From the cell containing the given text, extract its center point as [X, Y] coordinate. 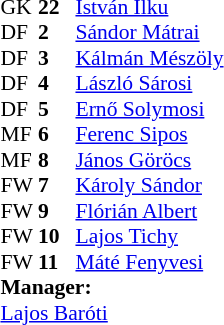
6 [57, 135]
Károly Sándor [149, 185]
Flórián Albert [149, 211]
János Göröcs [149, 160]
4 [57, 83]
Kálmán Mészöly [149, 58]
Manager: [112, 287]
9 [57, 211]
8 [57, 160]
11 [57, 262]
7 [57, 185]
Sándor Mátrai [149, 33]
3 [57, 58]
10 [57, 237]
László Sárosi [149, 83]
Lajos Tichy [149, 237]
Máté Fenyvesi [149, 262]
5 [57, 109]
2 [57, 33]
Ferenc Sipos [149, 135]
Ernő Solymosi [149, 109]
